Identify which cell holds the provided text, then report its (X, Y) central coordinate. 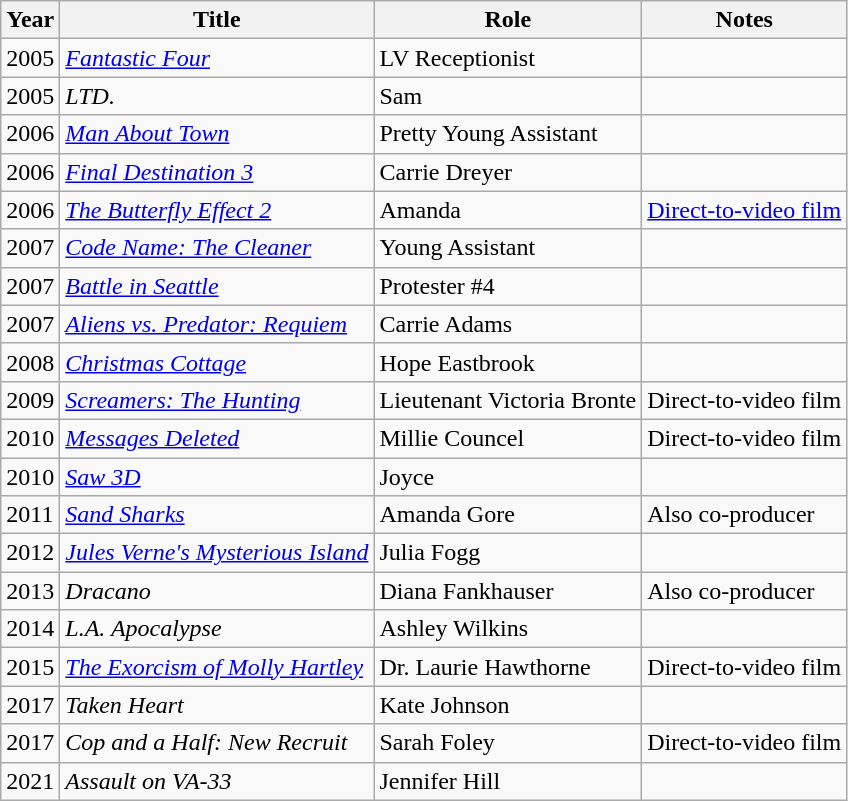
Kate Johnson (508, 705)
The Exorcism of Molly Hartley (217, 667)
Lieutenant Victoria Bronte (508, 400)
Final Destination 3 (217, 172)
Sarah Foley (508, 743)
L.A. Apocalypse (217, 629)
Hope Eastbrook (508, 362)
Young Assistant (508, 248)
Carrie Dreyer (508, 172)
2013 (30, 591)
Year (30, 20)
Amanda (508, 210)
Man About Town (217, 134)
Sam (508, 96)
The Butterfly Effect 2 (217, 210)
Cop and a Half: New Recruit (217, 743)
Fantastic Four (217, 58)
LV Receptionist (508, 58)
Amanda Gore (508, 515)
Carrie Adams (508, 324)
Messages Deleted (217, 438)
Jules Verne's Mysterious Island (217, 553)
Battle in Seattle (217, 286)
2021 (30, 781)
Pretty Young Assistant (508, 134)
Assault on VA-33 (217, 781)
2009 (30, 400)
Notes (744, 20)
Ashley Wilkins (508, 629)
Screamers: The Hunting (217, 400)
Code Name: The Cleaner (217, 248)
Julia Fogg (508, 553)
Aliens vs. Predator: Requiem (217, 324)
2014 (30, 629)
Jennifer Hill (508, 781)
Dracano (217, 591)
2012 (30, 553)
Millie Councel (508, 438)
2008 (30, 362)
Joyce (508, 477)
Diana Fankhauser (508, 591)
Saw 3D (217, 477)
Christmas Cottage (217, 362)
Taken Heart (217, 705)
2015 (30, 667)
Role (508, 20)
Sand Sharks (217, 515)
LTD. (217, 96)
2011 (30, 515)
Dr. Laurie Hawthorne (508, 667)
Title (217, 20)
Protester #4 (508, 286)
